Determine the [x, y] coordinate at the center of the cell enclosing the given text.  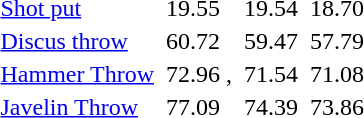
59.47 [272, 41]
72.96 , [200, 74]
71.54 [272, 74]
60.72 [200, 41]
